For the text-containing cell, return its midpoint in (x, y) coordinate format. 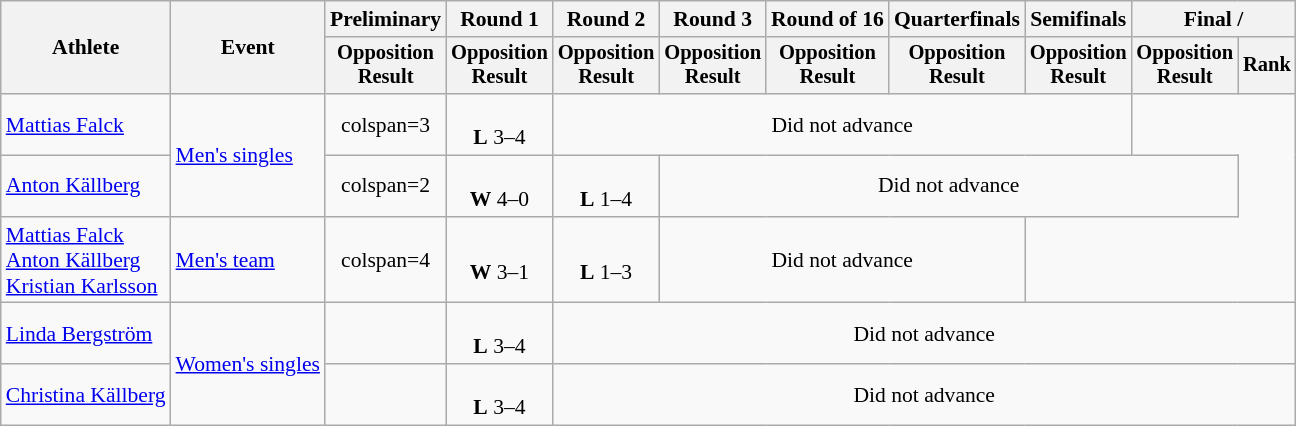
Round 2 (606, 19)
Christina Källberg (86, 394)
colspan=4 (386, 260)
Final / (1213, 19)
Men's singles (248, 155)
Mattias Falck (86, 124)
L 1–4 (606, 186)
Linda Bergström (86, 334)
Round 1 (500, 19)
Semifinals (1078, 19)
W 4–0 (500, 186)
W 3–1 (500, 260)
colspan=2 (386, 186)
Mattias FalckAnton KällbergKristian Karlsson (86, 260)
L 1–3 (606, 260)
Event (248, 48)
Men's team (248, 260)
Women's singles (248, 364)
Athlete (86, 48)
Rank (1267, 66)
colspan=3 (386, 124)
Anton Källberg (86, 186)
Round 3 (712, 19)
Quarterfinals (957, 19)
Round of 16 (828, 19)
Preliminary (386, 19)
